Extract the (x, y) coordinate from the center of the cell holding the provided text.  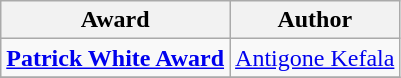
Award (116, 20)
Patrick White Award (116, 58)
Author (315, 20)
Antigone Kefala (315, 58)
